Identify which cell holds the provided text, then report its [X, Y] central coordinate. 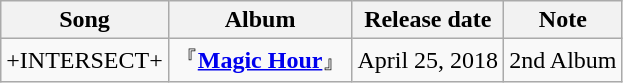
Note [563, 20]
『Magic Hour』 [260, 60]
Album [260, 20]
2nd Album [563, 60]
Release date [428, 20]
Song [84, 20]
April 25, 2018 [428, 60]
+INTERSECT+ [84, 60]
